Search for the cell housing the specified text and yield its [x, y] center coordinate. 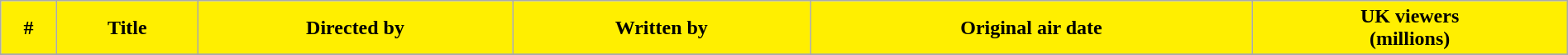
Directed by [356, 28]
Original air date [1031, 28]
Title [127, 28]
# [28, 28]
Written by [662, 28]
UK viewers(millions) [1409, 28]
